For the text-containing cell, return its midpoint in [X, Y] coordinate format. 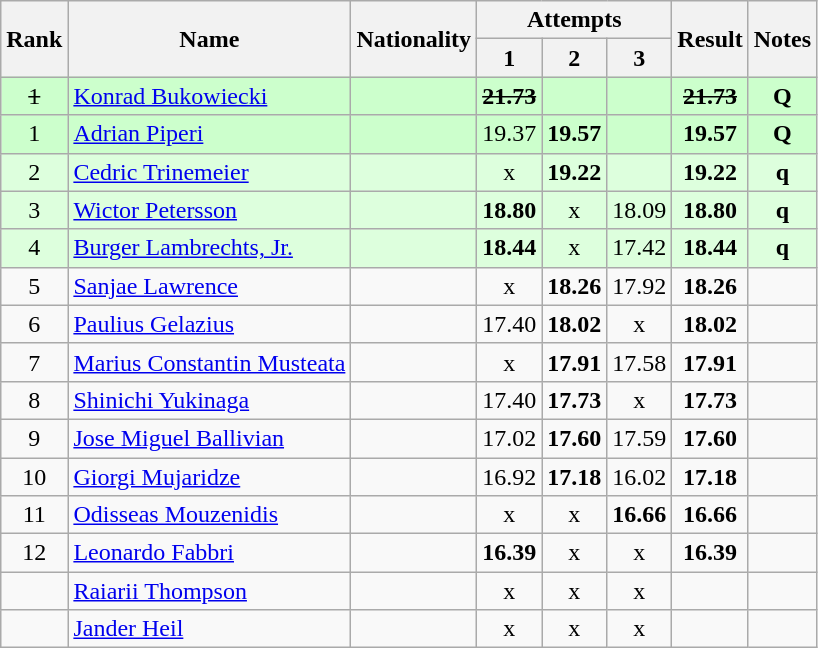
5 [34, 286]
Jose Miguel Ballivian [210, 438]
Konrad Bukowiecki [210, 96]
10 [34, 477]
Wictor Petersson [210, 210]
16.92 [510, 477]
Result [710, 39]
Notes [782, 39]
Marius Constantin Musteata [210, 362]
9 [34, 438]
4 [34, 248]
Sanjae Lawrence [210, 286]
8 [34, 400]
Rank [34, 39]
Leonardo Fabbri [210, 553]
16.02 [640, 477]
17.58 [640, 362]
19.37 [510, 134]
17.92 [640, 286]
17.42 [640, 248]
Burger Lambrechts, Jr. [210, 248]
Nationality [414, 39]
Odisseas Mouzenidis [210, 515]
12 [34, 553]
Raiarii Thompson [210, 591]
17.59 [640, 438]
Paulius Gelazius [210, 324]
7 [34, 362]
18.09 [640, 210]
11 [34, 515]
Cedric Trinemeier [210, 172]
Adrian Piperi [210, 134]
Name [210, 39]
Shinichi Yukinaga [210, 400]
Giorgi Mujaridze [210, 477]
6 [34, 324]
Attempts [574, 20]
Jander Heil [210, 629]
17.02 [510, 438]
